Provide the [X, Y] coordinate of the cell's center where the given text is located.  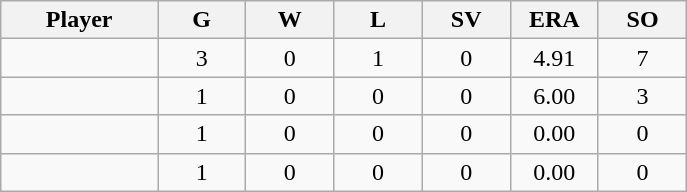
ERA [554, 20]
SV [466, 20]
4.91 [554, 58]
SO [642, 20]
W [290, 20]
G [202, 20]
7 [642, 58]
6.00 [554, 96]
Player [80, 20]
L [378, 20]
